Provide the [X, Y] coordinate of the cell's center where the given text is located.  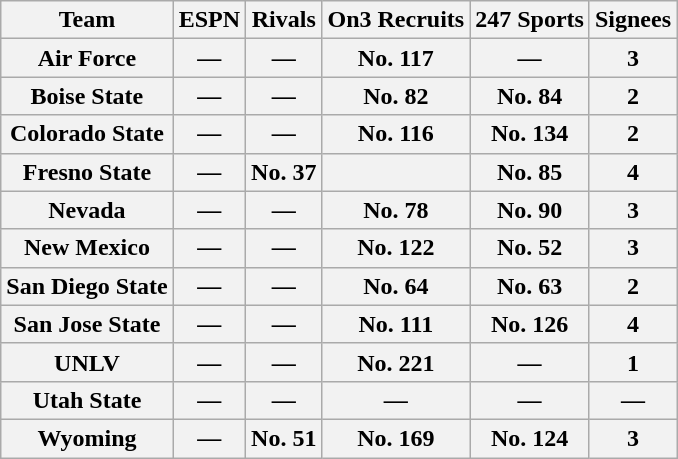
San Diego State [87, 286]
No. 85 [530, 172]
No. 51 [284, 438]
No. 78 [396, 210]
No. 84 [530, 96]
ESPN [209, 20]
No. 117 [396, 58]
Fresno State [87, 172]
247 Sports [530, 20]
No. 63 [530, 286]
Wyoming [87, 438]
No. 169 [396, 438]
No. 122 [396, 248]
No. 111 [396, 324]
No. 116 [396, 134]
Boise State [87, 96]
Air Force [87, 58]
No. 124 [530, 438]
UNLV [87, 362]
On3 Recruits [396, 20]
No. 64 [396, 286]
No. 90 [530, 210]
New Mexico [87, 248]
No. 134 [530, 134]
No. 126 [530, 324]
Utah State [87, 400]
No. 82 [396, 96]
Colorado State [87, 134]
Nevada [87, 210]
No. 221 [396, 362]
Team [87, 20]
No. 52 [530, 248]
Signees [632, 20]
1 [632, 362]
No. 37 [284, 172]
— [209, 58]
Rivals [284, 20]
San Jose State [87, 324]
